Find where the given text appears and provide that cell's center as (x, y) coordinate. 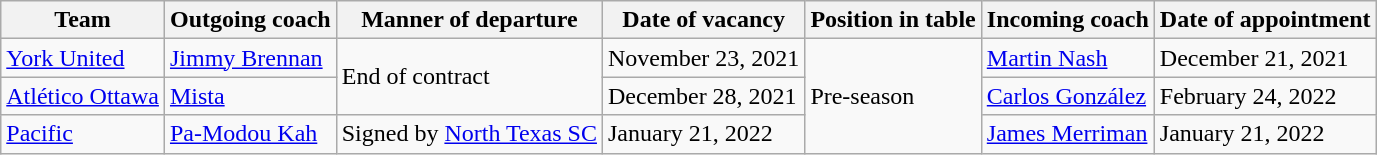
Atlético Ottawa (83, 96)
James Merriman (1068, 134)
Date of vacancy (703, 20)
York United (83, 58)
Position in table (893, 20)
November 23, 2021 (703, 58)
Team (83, 20)
Incoming coach (1068, 20)
February 24, 2022 (1265, 96)
December 21, 2021 (1265, 58)
Jimmy Brennan (250, 58)
Pre-season (893, 96)
Date of appointment (1265, 20)
Manner of departure (469, 20)
Pacific (83, 134)
Pa-Modou Kah (250, 134)
Carlos González (1068, 96)
Mista (250, 96)
Outgoing coach (250, 20)
End of contract (469, 77)
December 28, 2021 (703, 96)
Martin Nash (1068, 58)
Signed by North Texas SC (469, 134)
